Return (X, Y) of the center of cell containing provided text 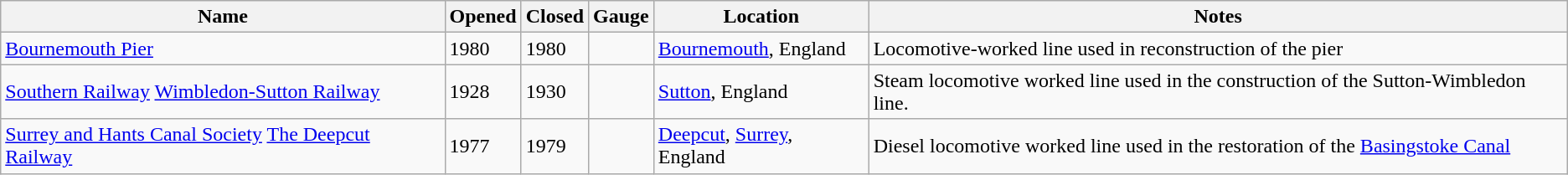
Locomotive-worked line used in reconstruction of the pier (1218, 49)
1930 (554, 92)
Bournemouth, England (761, 49)
Notes (1218, 17)
1928 (482, 92)
1979 (554, 146)
Steam locomotive worked line used in the construction of the Sutton-Wimbledon line. (1218, 92)
Diesel locomotive worked line used in the restoration of the Basingstoke Canal (1218, 146)
Surrey and Hants Canal Society The Deepcut Railway (223, 146)
1977 (482, 146)
Opened (482, 17)
Deepcut, Surrey, England (761, 146)
Closed (554, 17)
Gauge (622, 17)
Location (761, 17)
Southern Railway Wimbledon-Sutton Railway (223, 92)
Bournemouth Pier (223, 49)
Name (223, 17)
Sutton, England (761, 92)
